Pinpoint the cell where the given text exists, returning its [X, Y] midpoint coordinate. 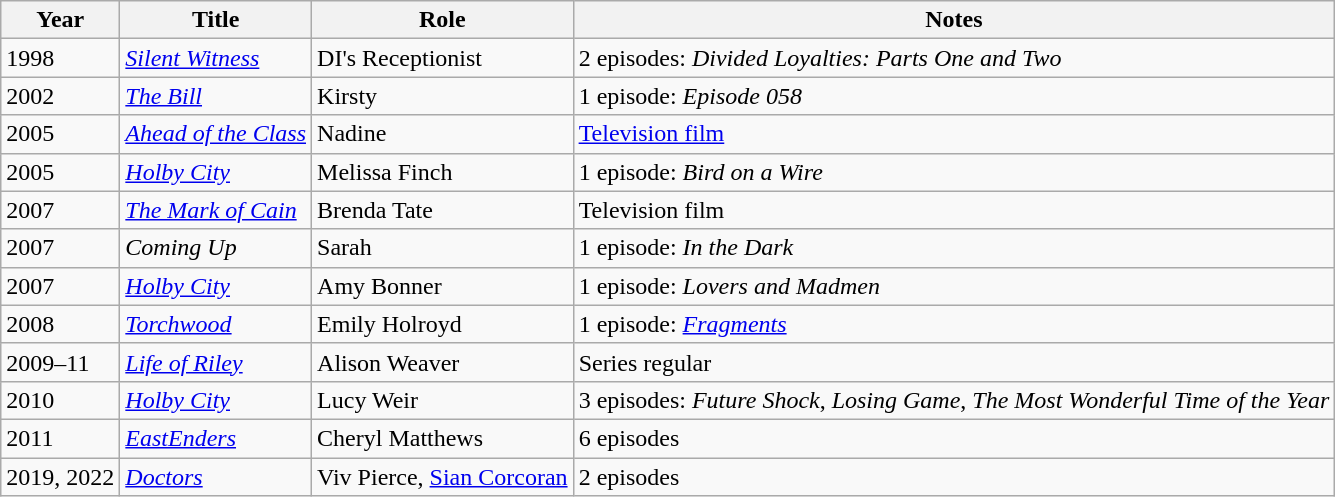
Series regular [954, 362]
2 episodes: Divided Loyalties: Parts One and Two [954, 58]
Life of Riley [216, 362]
2009–11 [60, 362]
6 episodes [954, 438]
Title [216, 20]
Amy Bonner [443, 286]
Cheryl Matthews [443, 438]
1 episode: Bird on a Wire [954, 172]
DI's Receptionist [443, 58]
The Bill [216, 96]
Kirsty [443, 96]
The Mark of Cain [216, 210]
Year [60, 20]
2010 [60, 400]
Lucy Weir [443, 400]
Coming Up [216, 248]
Nadine [443, 134]
1998 [60, 58]
1 episode: Episode 058 [954, 96]
3 episodes: Future Shock, Losing Game, The Most Wonderful Time of the Year [954, 400]
Silent Witness [216, 58]
1 episode: In the Dark [954, 248]
Sarah [443, 248]
Emily Holroyd [443, 324]
1 episode: Fragments [954, 324]
Doctors [216, 477]
2 episodes [954, 477]
Brenda Tate [443, 210]
1 episode: Lovers and Madmen [954, 286]
Alison Weaver [443, 362]
Role [443, 20]
Melissa Finch [443, 172]
Viv Pierce, Sian Corcoran [443, 477]
2019, 2022 [60, 477]
Ahead of the Class [216, 134]
2008 [60, 324]
Torchwood [216, 324]
2011 [60, 438]
Notes [954, 20]
2002 [60, 96]
EastEnders [216, 438]
